Locate the cell with the specified text and output its [X, Y] center coordinate. 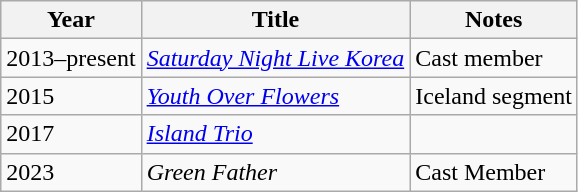
Youth Over Flowers [276, 96]
Island Trio [276, 134]
Cast member [494, 58]
Title [276, 20]
2013–present [71, 58]
2015 [71, 96]
2023 [71, 172]
Green Father [276, 172]
Notes [494, 20]
Year [71, 20]
Cast Member [494, 172]
2017 [71, 134]
Saturday Night Live Korea [276, 58]
Iceland segment [494, 96]
